Extract the (x, y) coordinate from the center of the cell holding the provided text.  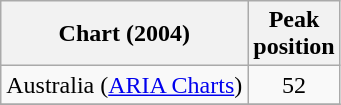
Chart (2004) (124, 34)
52 (294, 85)
Australia (ARIA Charts) (124, 85)
Peakposition (294, 34)
